Return the (x, y) coordinate for the center point of the cell that contains the specified text.  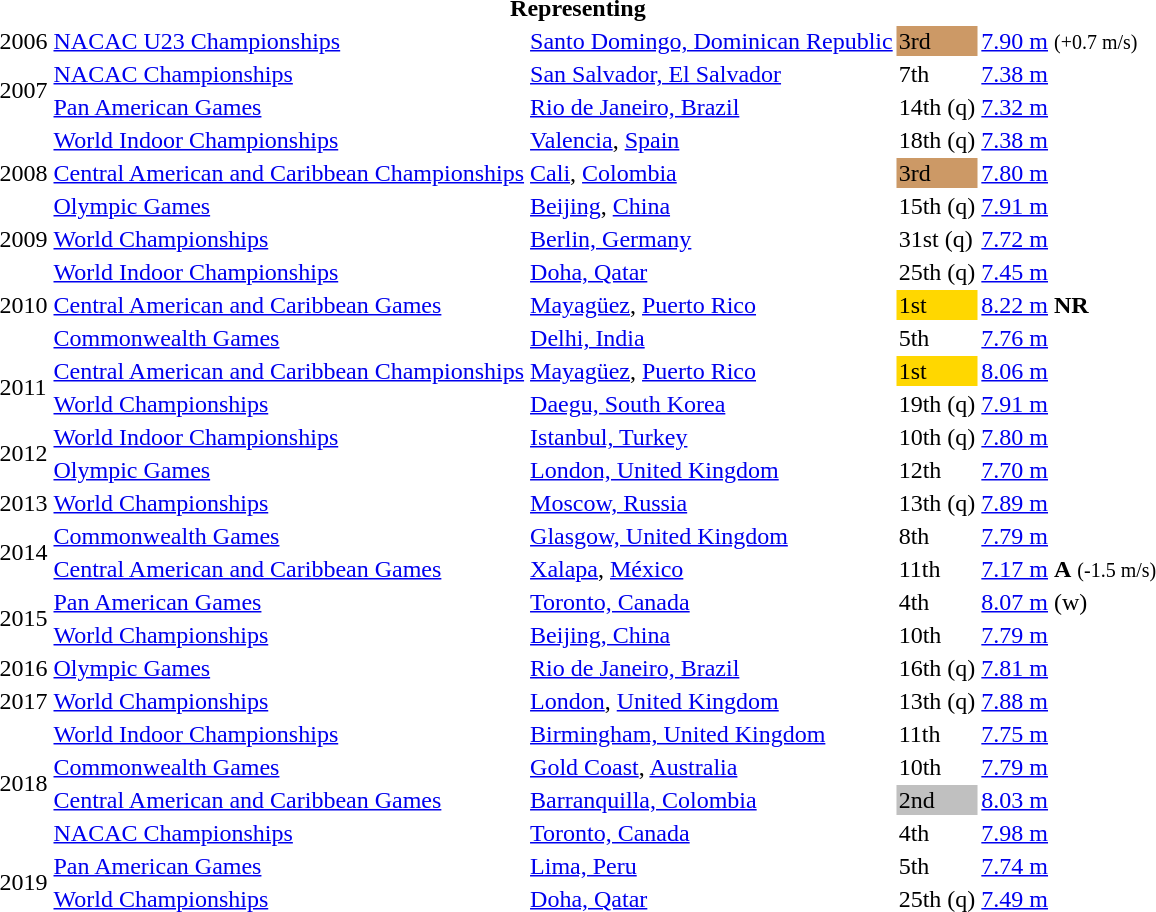
Doha, Qatar (712, 272)
Cali, Colombia (712, 173)
10th (q) (937, 437)
NACAC U23 Championships (289, 41)
Lima, Peru (712, 866)
8th (937, 536)
Xalapa, México (712, 569)
Glasgow, United Kingdom (712, 536)
Istanbul, Turkey (712, 437)
Delhi, India (712, 338)
San Salvador, El Salvador (712, 74)
Gold Coast, Australia (712, 767)
Berlin, Germany (712, 239)
Daegu, South Korea (712, 404)
19th (q) (937, 404)
Birmingham, United Kingdom (712, 734)
15th (q) (937, 206)
Moscow, Russia (712, 503)
Barranquilla, Colombia (712, 800)
Valencia, Spain (712, 140)
18th (q) (937, 140)
2nd (937, 800)
25th (q) (937, 272)
7th (937, 74)
14th (q) (937, 107)
12th (937, 470)
Santo Domingo, Dominican Republic (712, 41)
16th (q) (937, 668)
31st (q) (937, 239)
